Extract the [x, y] coordinate from the center of the cell holding the provided text.  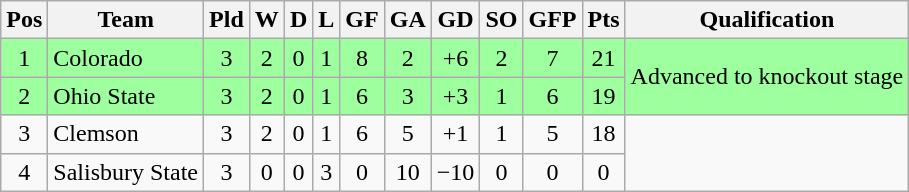
Salisbury State [126, 172]
W [266, 20]
L [326, 20]
GD [456, 20]
GF [362, 20]
10 [408, 172]
+6 [456, 58]
Team [126, 20]
19 [604, 96]
Colorado [126, 58]
−10 [456, 172]
Pos [24, 20]
Qualification [767, 20]
4 [24, 172]
21 [604, 58]
8 [362, 58]
Pts [604, 20]
Ohio State [126, 96]
D [298, 20]
7 [552, 58]
+3 [456, 96]
Clemson [126, 134]
18 [604, 134]
SO [502, 20]
Advanced to knockout stage [767, 77]
Pld [227, 20]
+1 [456, 134]
GA [408, 20]
GFP [552, 20]
